Pinpoint the cell where the given text exists, returning its [x, y] midpoint coordinate. 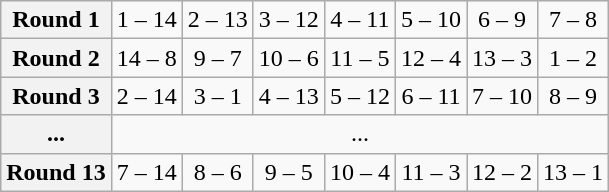
10 – 6 [288, 58]
Round 2 [56, 58]
8 – 6 [218, 172]
11 – 3 [430, 172]
9 – 7 [218, 58]
7 – 14 [146, 172]
7 – 10 [502, 96]
1 – 14 [146, 20]
13 – 3 [502, 58]
8 – 9 [574, 96]
Round 13 [56, 172]
1 – 2 [574, 58]
9 – 5 [288, 172]
12 – 4 [430, 58]
4 – 11 [360, 20]
11 – 5 [360, 58]
10 – 4 [360, 172]
4 – 13 [288, 96]
3 – 1 [218, 96]
7 – 8 [574, 20]
6 – 11 [430, 96]
2 – 14 [146, 96]
12 – 2 [502, 172]
3 – 12 [288, 20]
2 – 13 [218, 20]
5 – 12 [360, 96]
6 – 9 [502, 20]
14 – 8 [146, 58]
Round 3 [56, 96]
5 – 10 [430, 20]
Round 1 [56, 20]
13 – 1 [574, 172]
